From the cell containing the given text, extract its center point as (X, Y) coordinate. 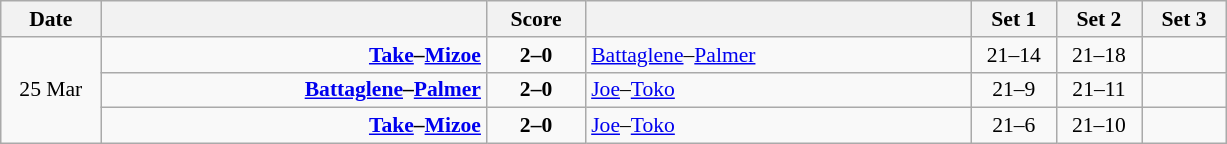
21–9 (1014, 90)
21–6 (1014, 126)
25 Mar (51, 90)
Score (536, 19)
21–14 (1014, 55)
Set 1 (1014, 19)
Set 2 (1098, 19)
21–11 (1098, 90)
21–10 (1098, 126)
Date (51, 19)
21–18 (1098, 55)
Set 3 (1184, 19)
